From the cell containing the given text, extract its center point as (x, y) coordinate. 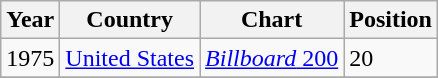
Chart (272, 20)
Position (391, 20)
Billboard 200 (272, 58)
United States (130, 58)
Country (130, 20)
1975 (30, 58)
Year (30, 20)
20 (391, 58)
